Scan for the cell matching the given text and deliver its [x, y] coordinate at center. 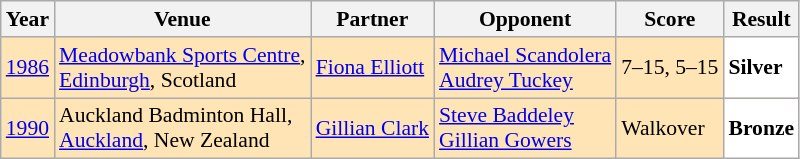
Partner [372, 19]
Year [28, 19]
Auckland Badminton Hall,Auckland, New Zealand [182, 128]
Fiona Elliott [372, 68]
Michael Scandolera Audrey Tuckey [525, 68]
Opponent [525, 19]
Venue [182, 19]
Steve Baddeley Gillian Gowers [525, 128]
Walkover [670, 128]
Bronze [761, 128]
Silver [761, 68]
Meadowbank Sports Centre,Edinburgh, Scotland [182, 68]
Score [670, 19]
Result [761, 19]
Gillian Clark [372, 128]
1986 [28, 68]
1990 [28, 128]
7–15, 5–15 [670, 68]
